Extract the (X, Y) coordinate from the center of the cell holding the provided text.  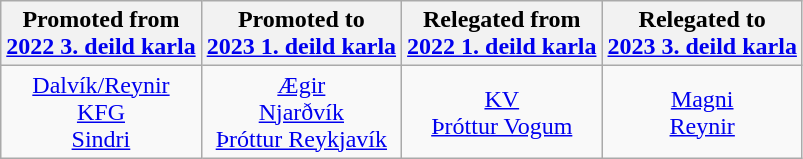
Promoted from2022 3. deild karla (101, 34)
Promoted to2023 1. deild karla (301, 34)
ÆgirNjarðvíkÞróttur Reykjavík (301, 112)
Dalvík/ReynirKFGSindri (101, 112)
Relegated from2022 1. deild karla (502, 34)
Relegated to2023 3. deild karla (702, 34)
KVÞróttur Vogum (502, 112)
MagniReynir (702, 112)
